Detect which cell encompasses the target text, then output its (X, Y) center coordinate. 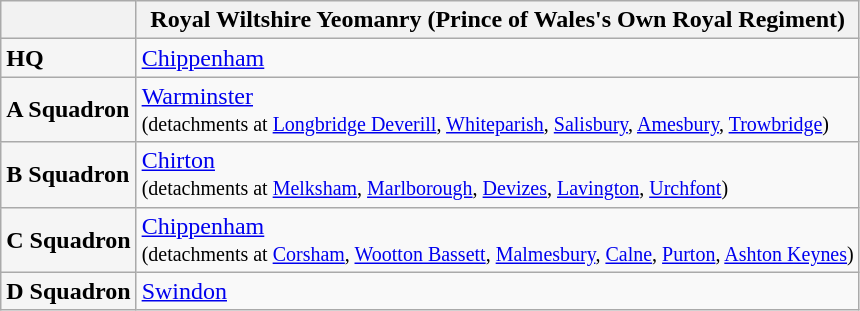
Royal Wiltshire Yeomanry (Prince of Wales's Own Royal Regiment) (498, 20)
A Squadron (68, 110)
Swindon (498, 291)
C Squadron (68, 240)
Chippenham(detachments at Corsham, Wootton Bassett, Malmesbury, Calne, Purton, Ashton Keynes) (498, 240)
B Squadron (68, 174)
D Squadron (68, 291)
Chirton(detachments at Melksham, Marlborough, Devizes, Lavington, Urchfont) (498, 174)
Chippenham (498, 58)
HQ (68, 58)
Warminster(detachments at Longbridge Deverill, Whiteparish, Salisbury, Amesbury, Trowbridge) (498, 110)
